Determine the [X, Y] coordinate at the center of the cell enclosing the given text.  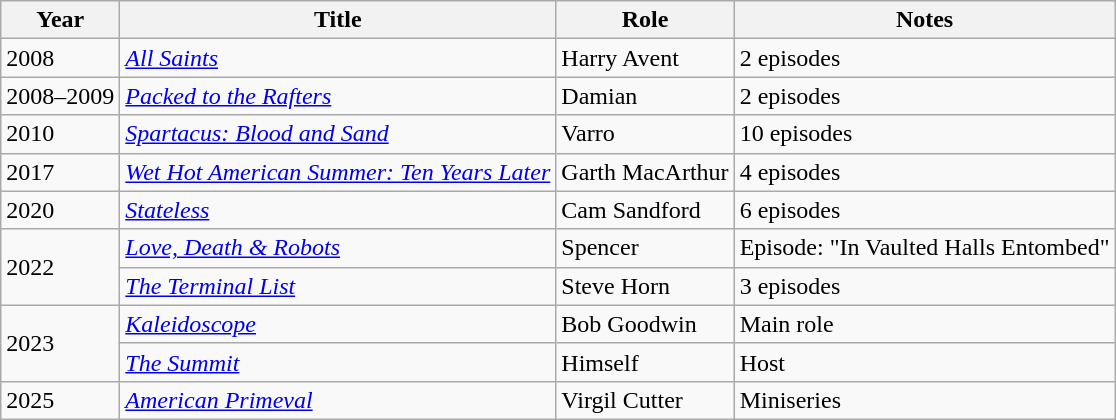
Spencer [645, 248]
4 episodes [924, 172]
2025 [60, 400]
Host [924, 362]
Bob Goodwin [645, 324]
2023 [60, 343]
Packed to the Rafters [338, 96]
Varro [645, 134]
Garth MacArthur [645, 172]
10 episodes [924, 134]
American Primeval [338, 400]
Wet Hot American Summer: Ten Years Later [338, 172]
Harry Avent [645, 58]
Title [338, 20]
Episode: "In Vaulted Halls Entombed" [924, 248]
2010 [60, 134]
The Terminal List [338, 286]
Main role [924, 324]
Kaleidoscope [338, 324]
Spartacus: Blood and Sand [338, 134]
Stateless [338, 210]
Notes [924, 20]
Steve Horn [645, 286]
2008–2009 [60, 96]
Role [645, 20]
2020 [60, 210]
Cam Sandford [645, 210]
Year [60, 20]
3 episodes [924, 286]
Damian [645, 96]
Love, Death & Robots [338, 248]
Virgil Cutter [645, 400]
2022 [60, 267]
2008 [60, 58]
Miniseries [924, 400]
All Saints [338, 58]
The Summit [338, 362]
6 episodes [924, 210]
Himself [645, 362]
2017 [60, 172]
